Determine the [X, Y] coordinate at the center of the cell enclosing the given text.  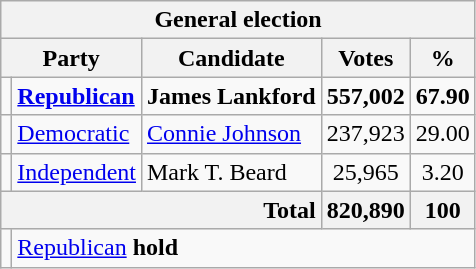
Votes [366, 58]
100 [442, 210]
James Lankford [231, 96]
Total [161, 210]
67.90 [442, 96]
Republican [77, 96]
Candidate [231, 58]
820,890 [366, 210]
% [442, 58]
3.20 [442, 172]
237,923 [366, 134]
Connie Johnson [231, 134]
Democratic [77, 134]
Republican hold [244, 248]
General election [238, 20]
Party [72, 58]
557,002 [366, 96]
29.00 [442, 134]
Independent [77, 172]
Mark T. Beard [231, 172]
25,965 [366, 172]
